Scan for the cell matching the given text and deliver its [x, y] coordinate at center. 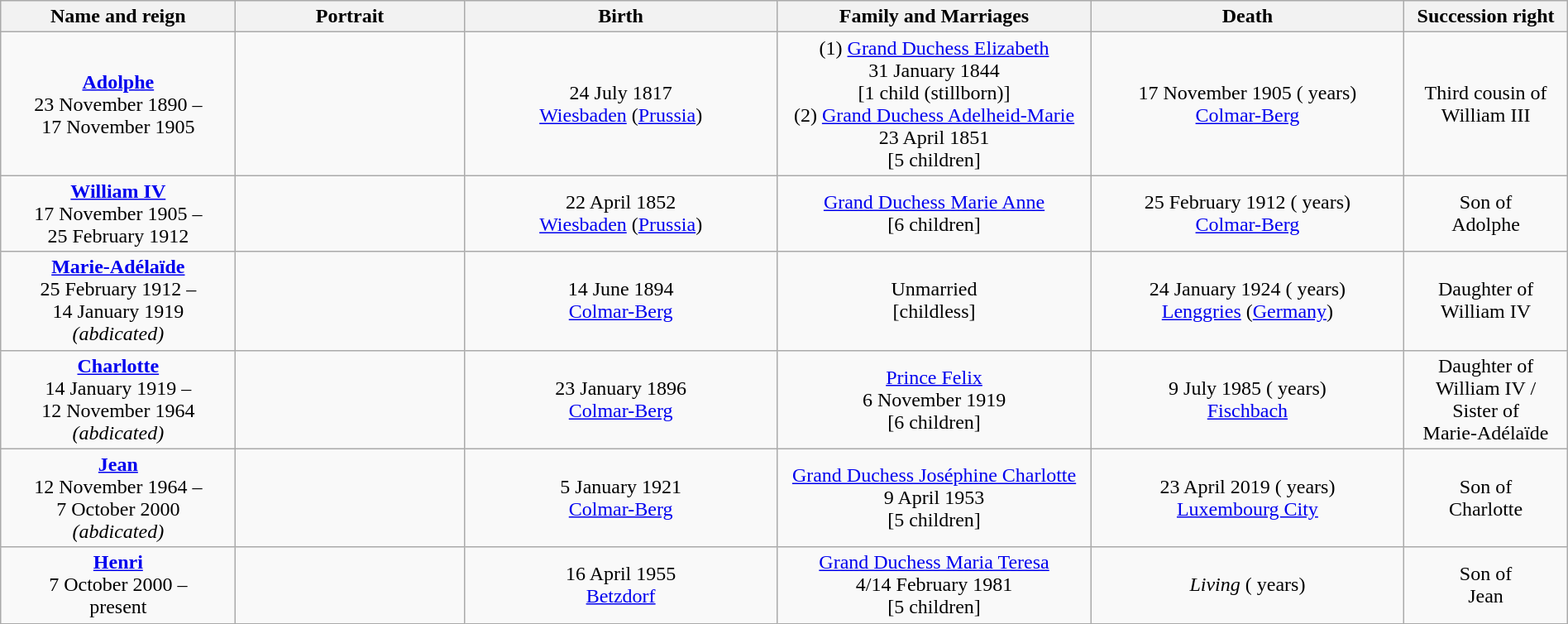
William IV17 November 1905 –25 February 1912 [118, 214]
24 January 1924 ( years)Lenggries (Germany) [1247, 301]
Family and Marriages [935, 17]
25 February 1912 ( years)Colmar-Berg [1247, 214]
Jean12 November 1964 –7 October 2000(abdicated) [118, 498]
Unmarried[childless] [935, 301]
5 January 1921Colmar-Berg [620, 498]
Birth [620, 17]
Third cousin of William III [1485, 104]
Grand Duchess Marie Anne[6 children] [935, 214]
Death [1247, 17]
Name and reign [118, 17]
Grand Duchess Maria Teresa4/14 February 1981[5 children] [935, 585]
23 January 1896Colmar-Berg [620, 399]
Grand Duchess Joséphine Charlotte9 April 1953[5 children] [935, 498]
Henri7 October 2000 –present [118, 585]
Son ofCharlotte [1485, 498]
Charlotte14 January 1919 –12 November 1964(abdicated) [118, 399]
Son ofJean [1485, 585]
Succession right [1485, 17]
Portrait [350, 17]
Adolphe23 November 1890 –17 November 1905 [118, 104]
Daughter ofWilliam IV /Sister ofMarie-Adélaïde [1485, 399]
24 July 1817Wiesbaden (Prussia) [620, 104]
9 July 1985 ( years)Fischbach [1247, 399]
Prince Felix6 November 1919[6 children] [935, 399]
14 June 1894Colmar-Berg [620, 301]
23 April 2019 ( years)Luxembourg City [1247, 498]
Living ( years) [1247, 585]
22 April 1852Wiesbaden (Prussia) [620, 214]
17 November 1905 ( years)Colmar-Berg [1247, 104]
Son ofAdolphe [1485, 214]
Marie-Adélaïde25 February 1912 –14 January 1919(abdicated) [118, 301]
Daughter ofWilliam IV [1485, 301]
(1) Grand Duchess Elizabeth31 January 1844[1 child (stillborn)](2) Grand Duchess Adelheid-Marie23 April 1851[5 children] [935, 104]
16 April 1955Betzdorf [620, 585]
